Return [X, Y] of the center of cell containing provided text 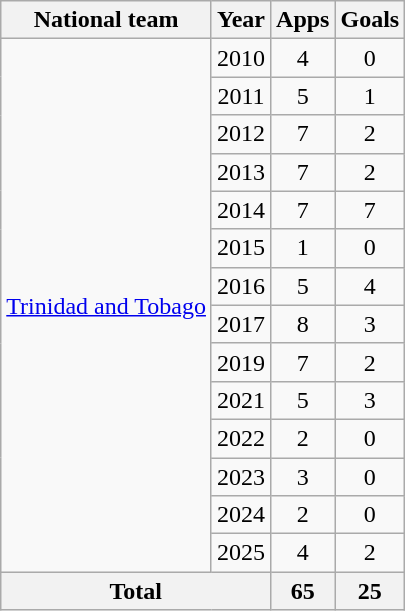
2025 [240, 553]
2016 [240, 286]
2023 [240, 477]
2014 [240, 210]
Total [136, 591]
2021 [240, 400]
8 [303, 324]
Apps [303, 20]
National team [106, 20]
Trinidad and Tobago [106, 306]
Goals [370, 20]
2013 [240, 172]
Year [240, 20]
2024 [240, 515]
2010 [240, 58]
25 [370, 591]
2019 [240, 362]
2017 [240, 324]
2015 [240, 248]
2022 [240, 438]
65 [303, 591]
2011 [240, 96]
2012 [240, 134]
